Identify which cell holds the provided text, then report its (x, y) central coordinate. 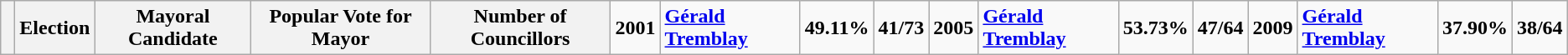
37.90% (1474, 28)
2005 (953, 28)
Mayoral Candidate (173, 28)
53.73% (1156, 28)
38/64 (1540, 28)
47/64 (1220, 28)
41/73 (901, 28)
49.11% (837, 28)
Number of Councillors (520, 28)
2009 (1273, 28)
Election (55, 28)
Popular Vote for Mayor (340, 28)
2001 (635, 28)
